Scan for the cell matching the given text and deliver its [X, Y] coordinate at center. 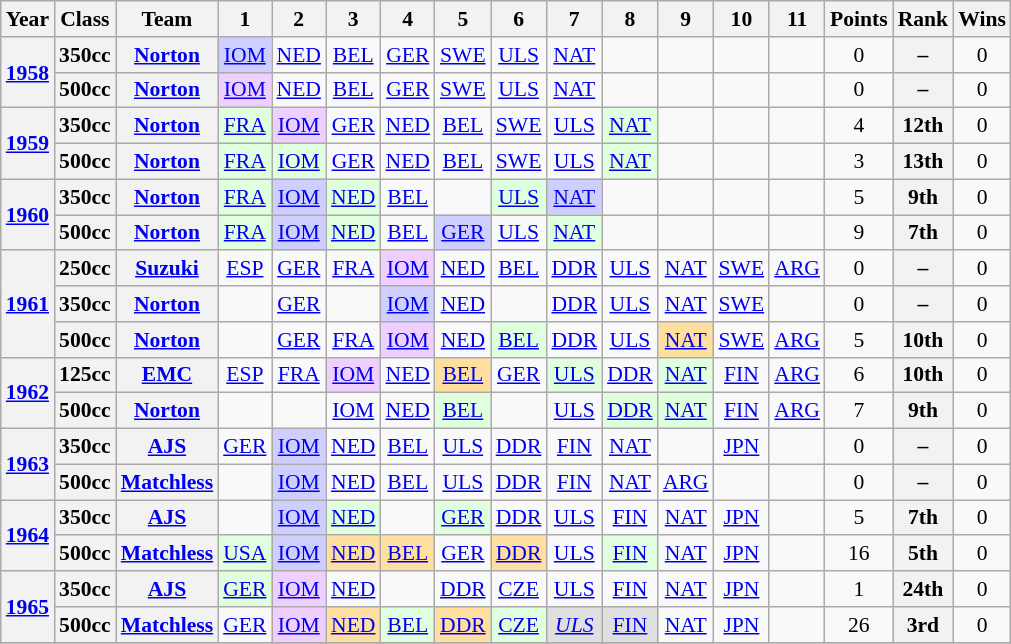
13th [924, 162]
1964 [28, 536]
125cc [85, 375]
1965 [28, 606]
11 [797, 19]
12th [924, 126]
USA [244, 554]
Suzuki [167, 269]
Year [28, 19]
1962 [28, 392]
1960 [28, 214]
3rd [924, 625]
1958 [28, 72]
Wins [982, 19]
250cc [85, 269]
EMC [167, 375]
10 [742, 19]
Class [85, 19]
16 [859, 554]
24th [924, 589]
5th [924, 554]
8 [630, 19]
Rank [924, 19]
26 [859, 625]
Points [859, 19]
1963 [28, 464]
1961 [28, 304]
Team [167, 19]
2 [299, 19]
1959 [28, 144]
